Extract the [X, Y] coordinate from the center of the cell holding the provided text.  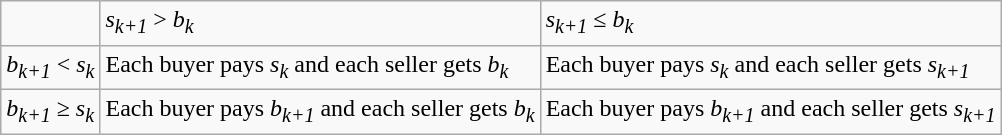
bk+1 ≥ sk [50, 111]
bk+1 < sk [50, 67]
Each buyer pays sk and each seller gets bk [320, 67]
Each buyer pays bk+1 and each seller gets sk+1 [770, 111]
Each buyer pays sk and each seller gets sk+1 [770, 67]
sk+1 ≤ bk [770, 23]
Each buyer pays bk+1 and each seller gets bk [320, 111]
sk+1 > bk [320, 23]
